For the text-containing cell, return its midpoint in (x, y) coordinate format. 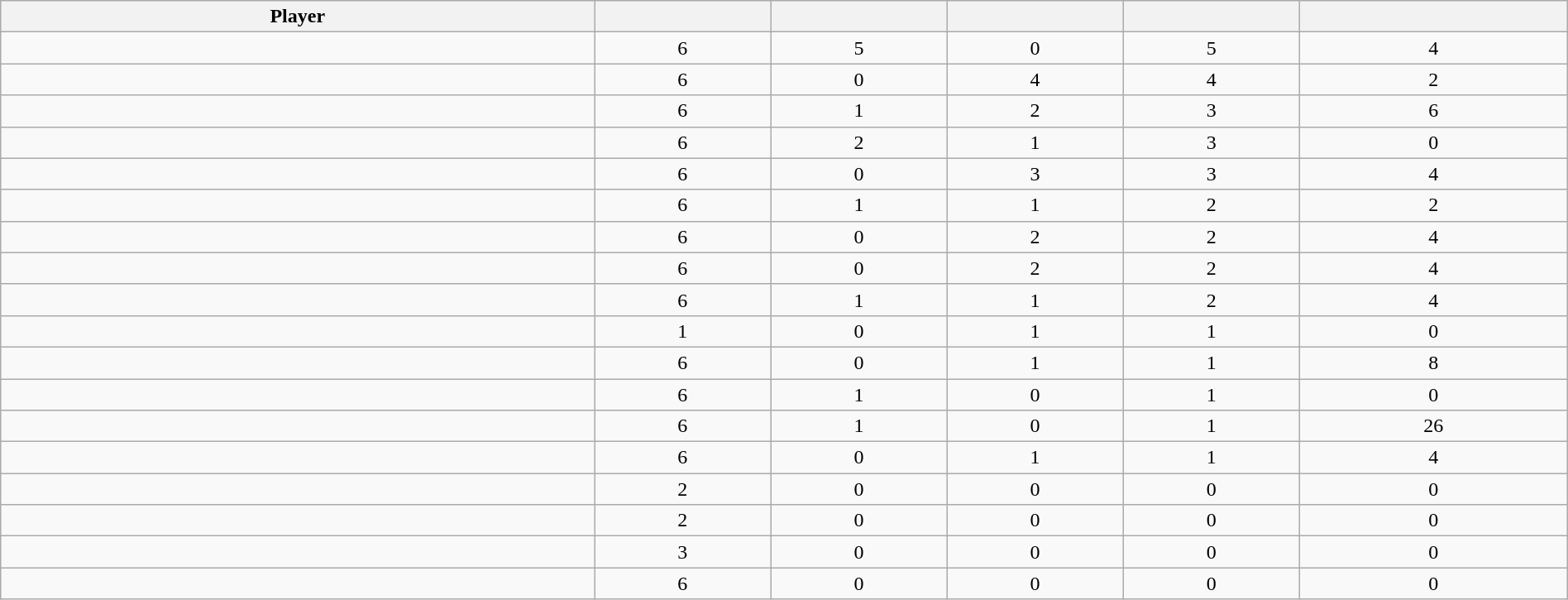
8 (1433, 362)
26 (1433, 426)
Player (298, 17)
